Provide the [x, y] coordinate of the cell's center where the given text is located.  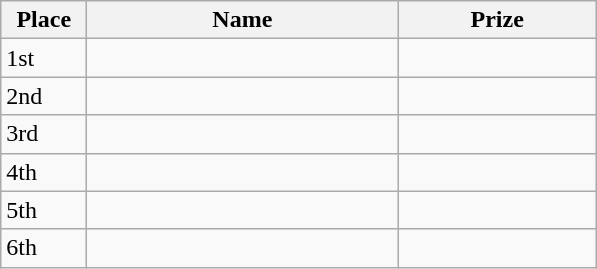
Name [242, 20]
Place [44, 20]
1st [44, 58]
4th [44, 172]
2nd [44, 96]
Prize [498, 20]
6th [44, 248]
3rd [44, 134]
5th [44, 210]
